Extract the (X, Y) coordinate from the center of the cell holding the provided text.  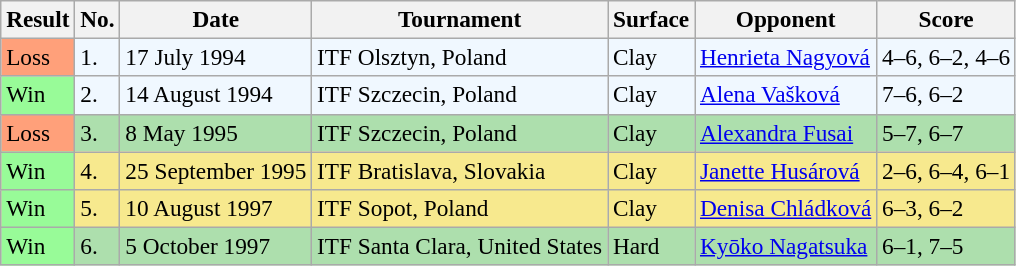
Result (38, 19)
2. (98, 95)
Janette Husárová (786, 170)
Date (216, 19)
5 October 1997 (216, 246)
14 August 1994 (216, 95)
Score (946, 19)
7–6, 6–2 (946, 95)
17 July 1994 (216, 57)
2–6, 6–4, 6–1 (946, 170)
No. (98, 19)
ITF Santa Clara, United States (460, 246)
4. (98, 170)
ITF Olsztyn, Poland (460, 57)
Henrieta Nagyová (786, 57)
3. (98, 133)
Tournament (460, 19)
1. (98, 57)
5. (98, 208)
6. (98, 246)
6–3, 6–2 (946, 208)
4–6, 6–2, 4–6 (946, 57)
ITF Bratislava, Slovakia (460, 170)
8 May 1995 (216, 133)
Opponent (786, 19)
Hard (652, 246)
Denisa Chládková (786, 208)
Alena Vašková (786, 95)
6–1, 7–5 (946, 246)
Kyōko Nagatsuka (786, 246)
10 August 1997 (216, 208)
5–7, 6–7 (946, 133)
25 September 1995 (216, 170)
Surface (652, 19)
Alexandra Fusai (786, 133)
ITF Sopot, Poland (460, 208)
